Pinpoint the cell where the given text exists, returning its [X, Y] midpoint coordinate. 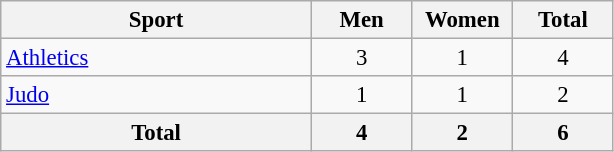
Women [462, 20]
Athletics [156, 58]
Men [362, 20]
3 [362, 58]
Sport [156, 20]
6 [564, 133]
Judo [156, 95]
